Provide the [x, y] coordinate of the cell's center where the given text is located.  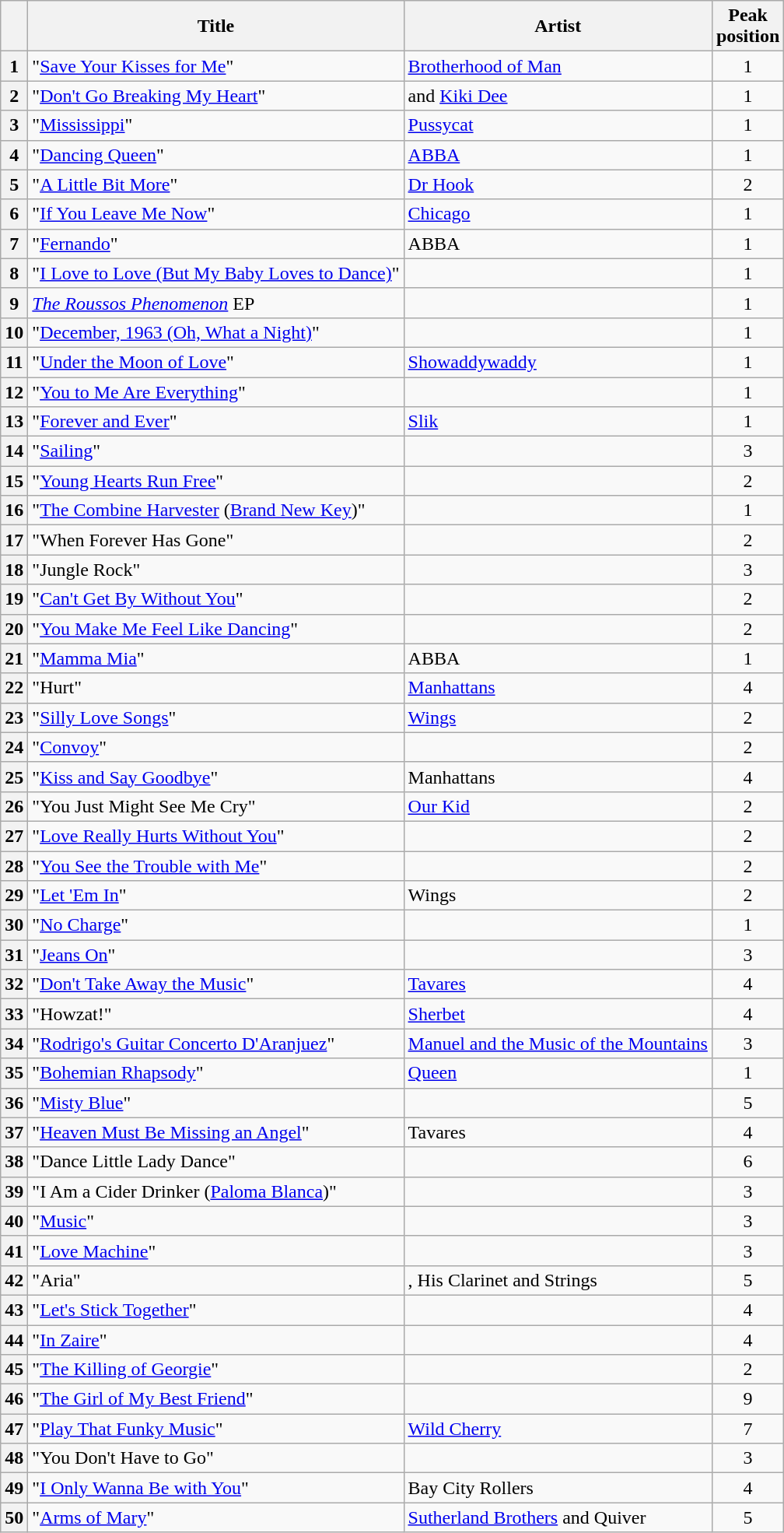
15 [14, 481]
"Howzat!" [216, 1014]
Bay City Rollers [558, 1488]
"Can't Get By Without You" [216, 599]
"Bohemian Rhapsody" [216, 1073]
"The Combine Harvester (Brand New Key)" [216, 510]
"Let 'Em In" [216, 896]
"Love Really Hurts Without You" [216, 836]
"Dance Little Lady Dance" [216, 1162]
48 [14, 1458]
29 [14, 896]
39 [14, 1191]
Artist [558, 26]
36 [14, 1103]
"Mamma Mia" [216, 658]
"I Am a Cider Drinker (Paloma Blanca)" [216, 1191]
"Misty Blue" [216, 1103]
19 [14, 599]
"Love Machine" [216, 1251]
47 [14, 1429]
"Under the Moon of Love" [216, 362]
22 [14, 688]
, His Clarinet and Strings [558, 1280]
30 [14, 925]
"Mississippi" [216, 125]
"You Don't Have to Go" [216, 1458]
Title [216, 26]
49 [14, 1488]
"Don't Take Away the Music" [216, 984]
42 [14, 1280]
34 [14, 1044]
"No Charge" [216, 925]
18 [14, 570]
26 [14, 806]
46 [14, 1399]
"I Love to Love (But My Baby Loves to Dance)" [216, 273]
23 [14, 717]
20 [14, 629]
Pussycat [558, 125]
"A Little Bit More" [216, 184]
"The Girl of My Best Friend" [216, 1399]
"I Only Wanna Be with You" [216, 1488]
21 [14, 658]
"Young Hearts Run Free" [216, 481]
27 [14, 836]
Chicago [558, 214]
"Forever and Ever" [216, 422]
"Arms of Mary" [216, 1517]
Our Kid [558, 806]
"Sailing" [216, 451]
"You See the Trouble with Me" [216, 866]
"If You Leave Me Now" [216, 214]
13 [14, 422]
"Play That Funky Music" [216, 1429]
Brotherhood of Man [558, 66]
43 [14, 1310]
8 [14, 273]
Manuel and the Music of the Mountains [558, 1044]
"Jeans On" [216, 955]
Slik [558, 422]
33 [14, 1014]
"You to Me Are Everything" [216, 391]
Queen [558, 1073]
11 [14, 362]
"Save Your Kisses for Me" [216, 66]
"You Just Might See Me Cry" [216, 806]
"Don't Go Breaking My Heart" [216, 96]
45 [14, 1370]
"Fernando" [216, 244]
10 [14, 332]
Sutherland Brothers and Quiver [558, 1517]
"In Zaire" [216, 1339]
41 [14, 1251]
44 [14, 1339]
The Roussos Phenomenon EP [216, 303]
"The Killing of Georgie" [216, 1370]
35 [14, 1073]
17 [14, 540]
"Aria" [216, 1280]
Dr Hook [558, 184]
"Let's Stick Together" [216, 1310]
"Silly Love Songs" [216, 717]
"You Make Me Feel Like Dancing" [216, 629]
"Music" [216, 1221]
"Heaven Must Be Missing an Angel" [216, 1132]
14 [14, 451]
"December, 1963 (Oh, What a Night)" [216, 332]
Showaddywaddy [558, 362]
Peakposition [747, 26]
16 [14, 510]
Sherbet [558, 1014]
40 [14, 1221]
28 [14, 866]
50 [14, 1517]
12 [14, 391]
31 [14, 955]
38 [14, 1162]
"Kiss and Say Goodbye" [216, 777]
"Jungle Rock" [216, 570]
Wild Cherry [558, 1429]
"Dancing Queen" [216, 155]
32 [14, 984]
"Hurt" [216, 688]
and Kiki Dee [558, 96]
"Convoy" [216, 747]
"Rodrigo's Guitar Concerto D'Aranjuez" [216, 1044]
"When Forever Has Gone" [216, 540]
25 [14, 777]
37 [14, 1132]
24 [14, 747]
